Extract the (X, Y) coordinate from the center of the cell holding the provided text.  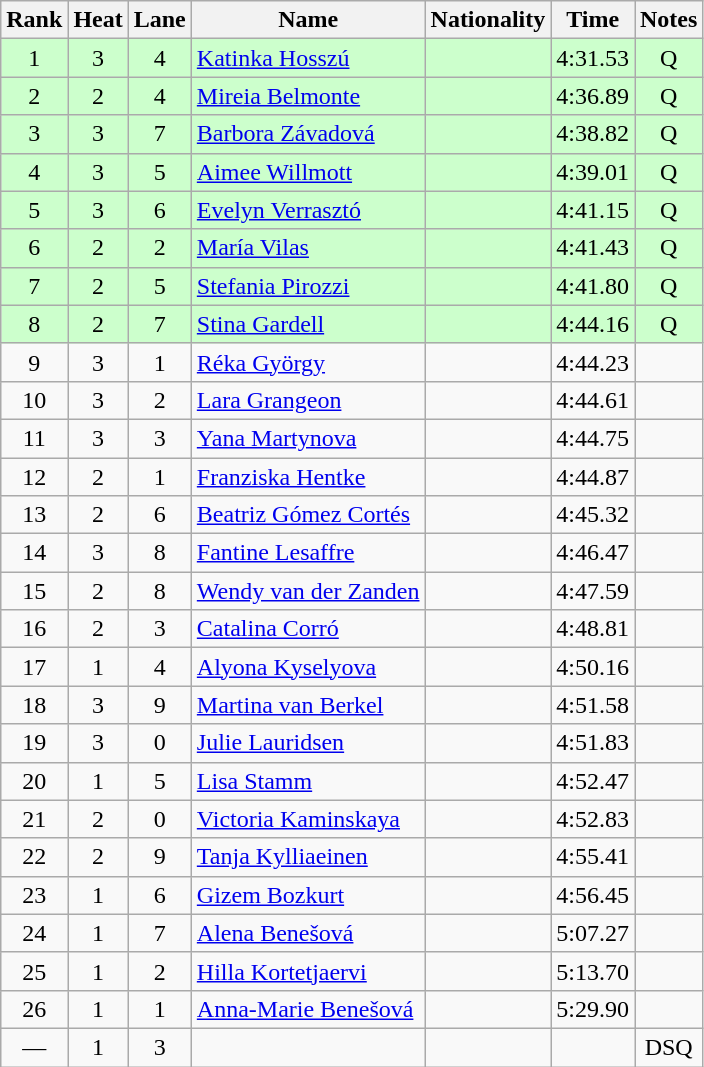
14 (34, 553)
— (34, 1047)
Beatriz Gómez Cortés (308, 515)
4:36.89 (593, 96)
26 (34, 1009)
4:38.82 (593, 134)
4:55.41 (593, 857)
4:44.75 (593, 438)
24 (34, 933)
Lara Grangeon (308, 400)
Anna-Marie Benešová (308, 1009)
Lisa Stamm (308, 781)
4:44.61 (593, 400)
Notes (668, 20)
4:41.43 (593, 248)
Evelyn Verrasztó (308, 210)
Name (308, 20)
4:52.47 (593, 781)
19 (34, 743)
Gizem Bozkurt (308, 895)
17 (34, 667)
4:46.47 (593, 553)
Martina van Berkel (308, 705)
Alena Benešová (308, 933)
Rank (34, 20)
4:44.16 (593, 324)
4:41.80 (593, 286)
Katinka Hosszú (308, 58)
Franziska Hentke (308, 477)
16 (34, 629)
18 (34, 705)
4:47.59 (593, 591)
13 (34, 515)
4:50.16 (593, 667)
Catalina Corró (308, 629)
23 (34, 895)
11 (34, 438)
15 (34, 591)
Hilla Kortetjaervi (308, 971)
4:45.32 (593, 515)
4:51.83 (593, 743)
10 (34, 400)
Yana Martynova (308, 438)
Victoria Kaminskaya (308, 819)
Barbora Závadová (308, 134)
DSQ (668, 1047)
Stefania Pirozzi (308, 286)
María Vilas (308, 248)
4:48.81 (593, 629)
4:52.83 (593, 819)
22 (34, 857)
Julie Lauridsen (308, 743)
4:51.58 (593, 705)
5:13.70 (593, 971)
12 (34, 477)
21 (34, 819)
Mireia Belmonte (308, 96)
Lane (160, 20)
Réka György (308, 362)
20 (34, 781)
Time (593, 20)
4:41.15 (593, 210)
5:29.90 (593, 1009)
Fantine Lesaffre (308, 553)
4:44.23 (593, 362)
Tanja Kylliaeinen (308, 857)
5:07.27 (593, 933)
Aimee Willmott (308, 172)
Nationality (488, 20)
Wendy van der Zanden (308, 591)
4:39.01 (593, 172)
Stina Gardell (308, 324)
4:44.87 (593, 477)
Alyona Kyselyova (308, 667)
4:56.45 (593, 895)
25 (34, 971)
Heat (98, 20)
4:31.53 (593, 58)
